Output the (X, Y) coordinate of the center of the cell containing the given text.  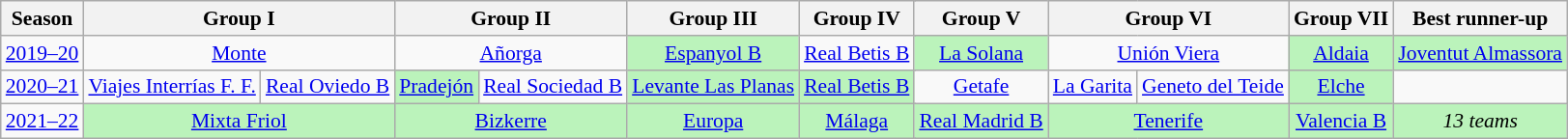
Group V (981, 18)
Group VI (1169, 18)
Añorga (510, 53)
La Solana (981, 53)
2019–20 (43, 53)
Group II (510, 18)
Mixta Friol (239, 122)
Monte (239, 53)
Real Oviedo B (328, 87)
Espanyol B (713, 53)
13 teams (1480, 122)
Elche (1341, 87)
Geneto del Teide (1213, 87)
Getafe (981, 87)
Málaga (856, 122)
Viajes Interrías F. F. (172, 87)
2020–21 (43, 87)
Levante Las Planas (713, 87)
Pradejón (437, 87)
Group III (713, 18)
La Garita (1093, 87)
Bizkerre (510, 122)
Europa (713, 122)
Group VII (1341, 18)
Unión Viera (1169, 53)
Group I (239, 18)
Real Madrid B (981, 122)
Valencia B (1341, 122)
Joventut Almassora (1480, 53)
Tenerife (1169, 122)
Real Sociedad B (553, 87)
Season (43, 18)
Group IV (856, 18)
2021–22 (43, 122)
Aldaia (1341, 53)
Best runner-up (1480, 18)
